Capture the cell that displays the provided text and extract its [X, Y] central coordinate. 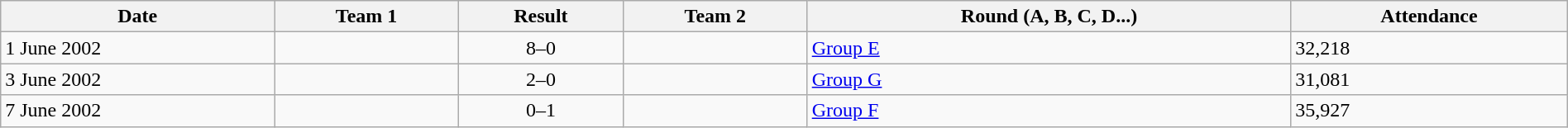
35,927 [1429, 111]
Result [541, 17]
3 June 2002 [137, 79]
32,218 [1429, 48]
Group G [1049, 79]
Group F [1049, 111]
1 June 2002 [137, 48]
31,081 [1429, 79]
Attendance [1429, 17]
Team 1 [367, 17]
0–1 [541, 111]
Team 2 [715, 17]
7 June 2002 [137, 111]
8–0 [541, 48]
Group E [1049, 48]
Date [137, 17]
2–0 [541, 79]
Round (A, B, C, D...) [1049, 17]
